Output the [X, Y] coordinate of the center of the cell containing the given text.  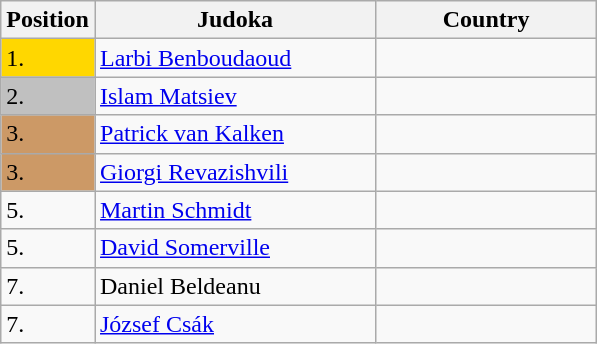
2. [48, 96]
Giorgi Revazishvili [234, 172]
1. [48, 58]
Country [486, 20]
Larbi Benboudaoud [234, 58]
Islam Matsiev [234, 96]
Patrick van Kalken [234, 134]
David Somerville [234, 248]
József Csák [234, 324]
Martin Schmidt [234, 210]
Position [48, 20]
Daniel Beldeanu [234, 286]
Judoka [234, 20]
